From the cell containing the given text, extract its center point as (x, y) coordinate. 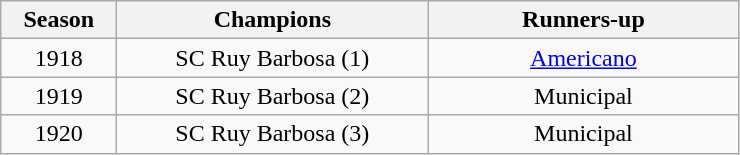
Champions (272, 20)
1918 (59, 58)
Americano (584, 58)
SC Ruy Barbosa (3) (272, 134)
SC Ruy Barbosa (2) (272, 96)
1920 (59, 134)
1919 (59, 96)
Season (59, 20)
Runners-up (584, 20)
SC Ruy Barbosa (1) (272, 58)
